For the text-containing cell, return its midpoint in [x, y] coordinate format. 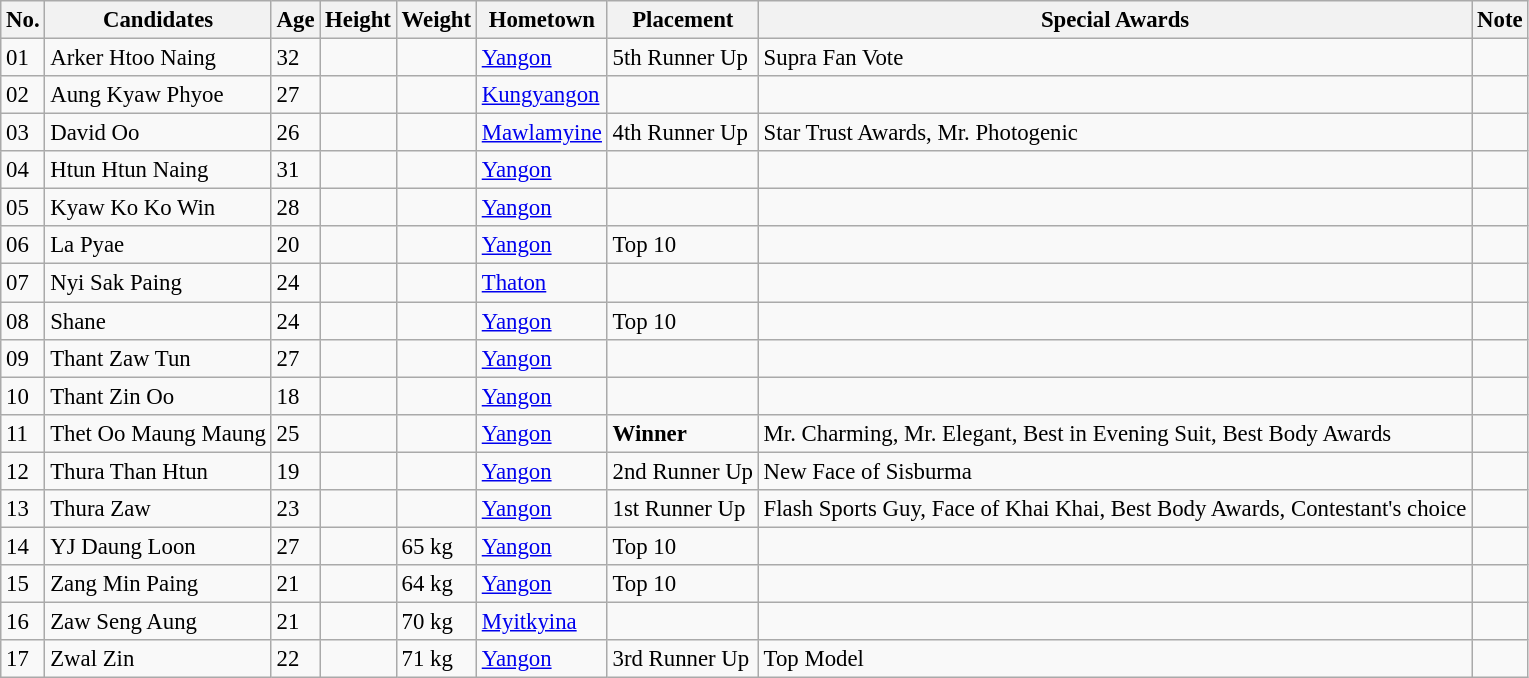
20 [296, 245]
10 [23, 396]
Flash Sports Guy, Face of Khai Khai, Best Body Awards, Contestant's choice [1114, 509]
19 [296, 471]
65 kg [436, 546]
12 [23, 471]
23 [296, 509]
14 [23, 546]
Special Awards [1114, 20]
No. [23, 20]
Winner [682, 433]
Kyaw Ko Ko Win [158, 208]
16 [23, 621]
70 kg [436, 621]
02 [23, 95]
1st Runner Up [682, 509]
Top Model [1114, 659]
05 [23, 208]
Zang Min Paing [158, 584]
Thaton [542, 283]
06 [23, 245]
Mawlamyine [542, 133]
26 [296, 133]
Kungyangon [542, 95]
04 [23, 170]
Mr. Charming, Mr. Elegant, Best in Evening Suit, Best Body Awards [1114, 433]
17 [23, 659]
La Pyae [158, 245]
31 [296, 170]
18 [296, 396]
Htun Htun Naing [158, 170]
Star Trust Awards, Mr. Photogenic [1114, 133]
13 [23, 509]
New Face of Sisburma [1114, 471]
Weight [436, 20]
22 [296, 659]
YJ Daung Loon [158, 546]
Shane [158, 321]
03 [23, 133]
Arker Htoo Naing [158, 58]
2nd Runner Up [682, 471]
Height [358, 20]
Placement [682, 20]
Thet Oo Maung Maung [158, 433]
32 [296, 58]
Thant Zin Oo [158, 396]
15 [23, 584]
Hometown [542, 20]
Zaw Seng Aung [158, 621]
4th Runner Up [682, 133]
Age [296, 20]
25 [296, 433]
07 [23, 283]
01 [23, 58]
David Oo [158, 133]
09 [23, 358]
Candidates [158, 20]
Myitkyina [542, 621]
Zwal Zin [158, 659]
Note [1500, 20]
28 [296, 208]
64 kg [436, 584]
Nyi Sak Paing [158, 283]
71 kg [436, 659]
Thura Than Htun [158, 471]
Thant Zaw Tun [158, 358]
5th Runner Up [682, 58]
11 [23, 433]
3rd Runner Up [682, 659]
Supra Fan Vote [1114, 58]
Aung Kyaw Phyoe [158, 95]
Thura Zaw [158, 509]
08 [23, 321]
